Identify which cell holds the provided text, then report its (x, y) central coordinate. 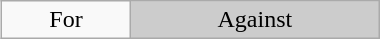
For (66, 20)
Against (254, 20)
